Determine the (X, Y) coordinate at the center of the cell enclosing the given text.  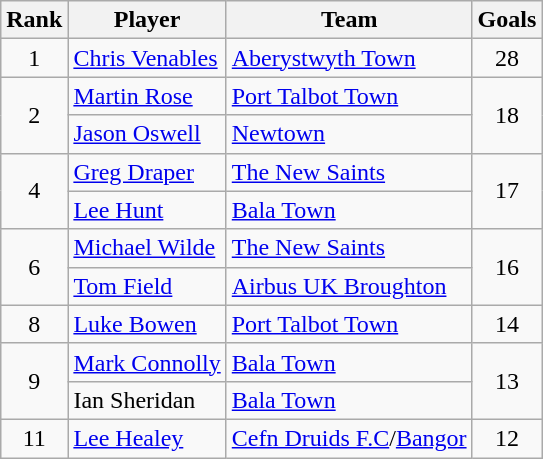
Jason Oswell (147, 134)
1 (34, 58)
17 (507, 191)
28 (507, 58)
Player (147, 20)
Luke Bowen (147, 324)
Aberystwyth Town (349, 58)
Ian Sheridan (147, 400)
Rank (34, 20)
12 (507, 438)
Lee Hunt (147, 210)
4 (34, 191)
Cefn Druids F.C/Bangor (349, 438)
Mark Connolly (147, 362)
Michael Wilde (147, 248)
8 (34, 324)
Team (349, 20)
13 (507, 381)
2 (34, 115)
6 (34, 267)
16 (507, 267)
Tom Field (147, 286)
Chris Venables (147, 58)
14 (507, 324)
Goals (507, 20)
Airbus UK Broughton (349, 286)
Lee Healey (147, 438)
9 (34, 381)
Greg Draper (147, 172)
Newtown (349, 134)
Martin Rose (147, 96)
11 (34, 438)
18 (507, 115)
